Return the [x, y] coordinate for the center point of the cell that contains the specified text.  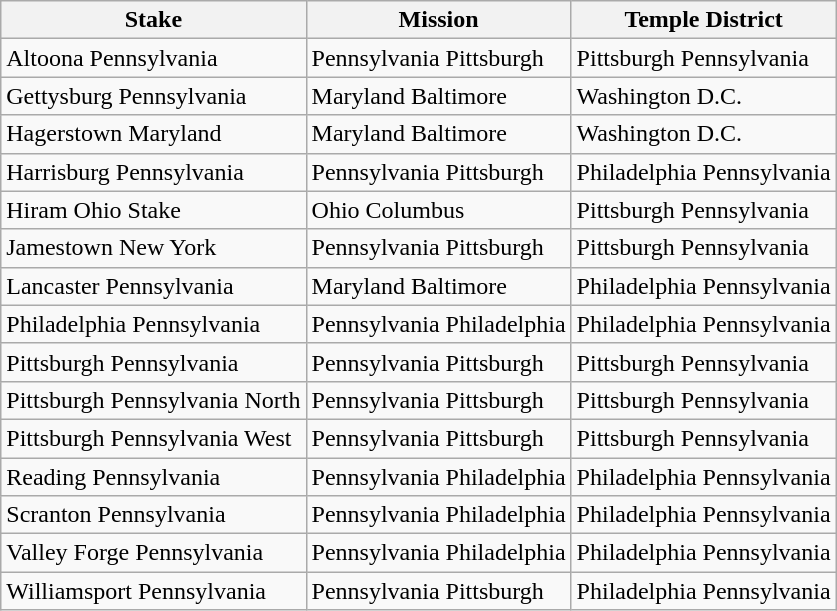
Hiram Ohio Stake [154, 210]
Mission [438, 20]
Jamestown New York [154, 248]
Gettysburg Pennsylvania [154, 96]
Temple District [704, 20]
Harrisburg Pennsylvania [154, 172]
Reading Pennsylvania [154, 477]
Ohio Columbus [438, 210]
Altoona Pennsylvania [154, 58]
Hagerstown Maryland [154, 134]
Scranton Pennsylvania [154, 515]
Lancaster Pennsylvania [154, 286]
Williamsport Pennsylvania [154, 591]
Pittsburgh Pennsylvania West [154, 438]
Valley Forge Pennsylvania [154, 553]
Stake [154, 20]
Pittsburgh Pennsylvania North [154, 400]
